From the cell containing the given text, extract its center point as (X, Y) coordinate. 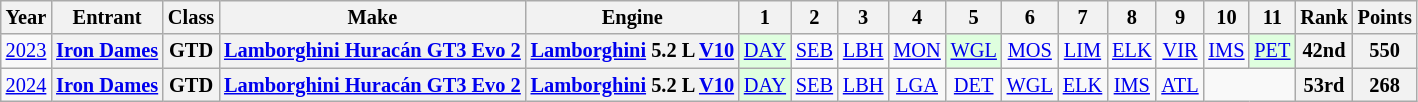
Points (1385, 17)
PET (1272, 51)
ATL (1180, 85)
10 (1226, 17)
Entrant (107, 17)
LGA (916, 85)
Rank (1324, 17)
9 (1180, 17)
11 (1272, 17)
VIR (1180, 51)
268 (1385, 85)
42nd (1324, 51)
LIM (1082, 51)
DET (974, 85)
Engine (632, 17)
MON (916, 51)
53rd (1324, 85)
Make (372, 17)
MOS (1030, 51)
4 (916, 17)
8 (1132, 17)
Class (191, 17)
1 (765, 17)
550 (1385, 51)
2 (814, 17)
7 (1082, 17)
2024 (26, 85)
5 (974, 17)
Year (26, 17)
6 (1030, 17)
2023 (26, 51)
3 (863, 17)
